For the text-containing cell, return its midpoint in (x, y) coordinate format. 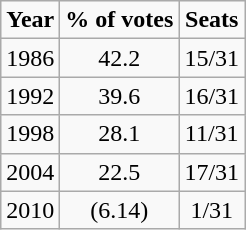
15/31 (212, 58)
(6.14) (120, 210)
Year (30, 20)
2004 (30, 172)
39.6 (120, 96)
22.5 (120, 172)
% of votes (120, 20)
Seats (212, 20)
2010 (30, 210)
1/31 (212, 210)
1992 (30, 96)
42.2 (120, 58)
1998 (30, 134)
17/31 (212, 172)
1986 (30, 58)
16/31 (212, 96)
28.1 (120, 134)
11/31 (212, 134)
